Extract the (X, Y) coordinate from the center of the cell holding the provided text.  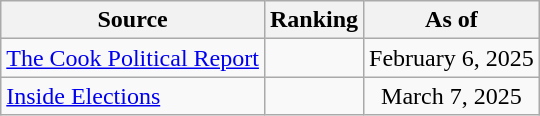
The Cook Political Report (133, 58)
Inside Elections (133, 96)
Source (133, 20)
March 7, 2025 (452, 96)
As of (452, 20)
Ranking (314, 20)
February 6, 2025 (452, 58)
